Return the (x, y) coordinate for the center point of the cell that contains the specified text.  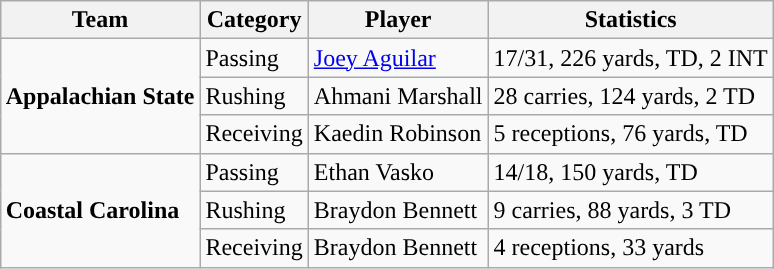
4 receptions, 33 yards (630, 248)
14/18, 150 yards, TD (630, 172)
17/31, 226 yards, TD, 2 INT (630, 58)
Category (254, 20)
Player (398, 20)
Kaedin Robinson (398, 134)
Ahmani Marshall (398, 96)
Statistics (630, 20)
Joey Aguilar (398, 58)
Appalachian State (100, 96)
Team (100, 20)
5 receptions, 76 yards, TD (630, 134)
9 carries, 88 yards, 3 TD (630, 210)
Coastal Carolina (100, 210)
28 carries, 124 yards, 2 TD (630, 96)
Ethan Vasko (398, 172)
